Locate the cell with the specified text and output its [X, Y] center coordinate. 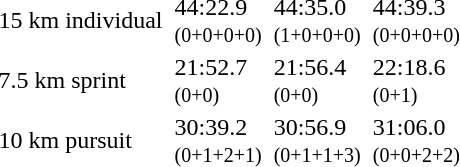
21:56.4(0+0) [317, 80]
21:52.7(0+0) [218, 80]
